Return [X, Y] of the center of cell containing provided text 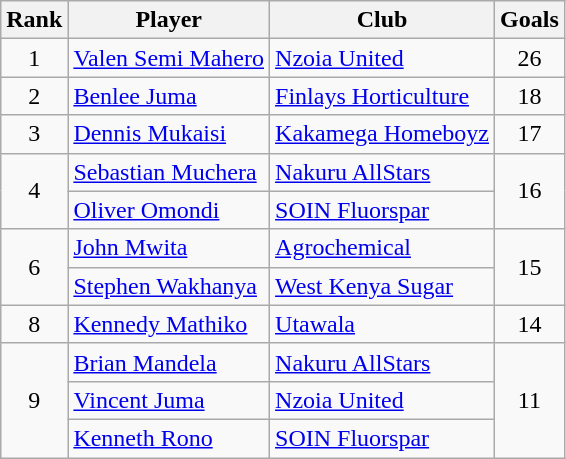
Kakamega Homeboyz [382, 134]
16 [530, 191]
8 [34, 324]
West Kenya Sugar [382, 286]
Dennis Mukaisi [169, 134]
Rank [34, 20]
John Mwita [169, 248]
Kennedy Mathiko [169, 324]
14 [530, 324]
26 [530, 58]
18 [530, 96]
Valen Semi Mahero [169, 58]
2 [34, 96]
Vincent Juma [169, 400]
Kenneth Rono [169, 438]
Club [382, 20]
Agrochemical [382, 248]
Benlee Juma [169, 96]
Oliver Omondi [169, 210]
15 [530, 267]
9 [34, 400]
11 [530, 400]
Player [169, 20]
6 [34, 267]
1 [34, 58]
Sebastian Muchera [169, 172]
4 [34, 191]
Utawala [382, 324]
Finlays Horticulture [382, 96]
Goals [530, 20]
3 [34, 134]
Brian Mandela [169, 362]
17 [530, 134]
Stephen Wakhanya [169, 286]
